Output the (x, y) coordinate of the center of the cell containing the given text.  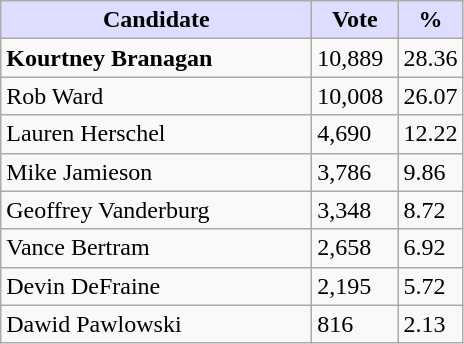
2.13 (430, 324)
4,690 (355, 134)
Devin DeFraine (156, 286)
Candidate (156, 20)
3,348 (355, 210)
9.86 (430, 172)
2,195 (355, 286)
Vote (355, 20)
Lauren Herschel (156, 134)
8.72 (430, 210)
Kourtney Branagan (156, 58)
10,008 (355, 96)
Rob Ward (156, 96)
10,889 (355, 58)
Mike Jamieson (156, 172)
3,786 (355, 172)
816 (355, 324)
Dawid Pawlowski (156, 324)
28.36 (430, 58)
6.92 (430, 248)
5.72 (430, 286)
2,658 (355, 248)
Vance Bertram (156, 248)
% (430, 20)
Geoffrey Vanderburg (156, 210)
26.07 (430, 96)
12.22 (430, 134)
